For the text-containing cell, return its midpoint in (X, Y) coordinate format. 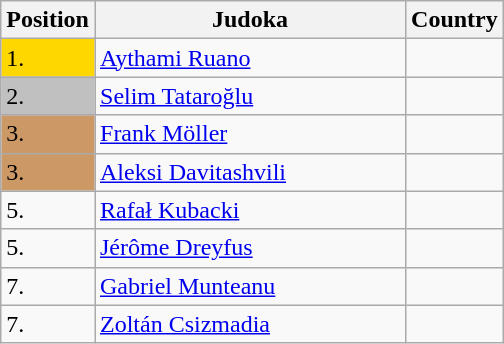
Jérôme Dreyfus (250, 248)
Rafał Kubacki (250, 210)
Aleksi Davitashvili (250, 172)
Frank Möller (250, 134)
Zoltán Csizmadia (250, 324)
2. (48, 96)
1. (48, 58)
Country (455, 20)
Position (48, 20)
Gabriel Munteanu (250, 286)
Aythami Ruano (250, 58)
Judoka (250, 20)
Selim Tataroğlu (250, 96)
